Provide the [X, Y] coordinate of the cell's center where the given text is located.  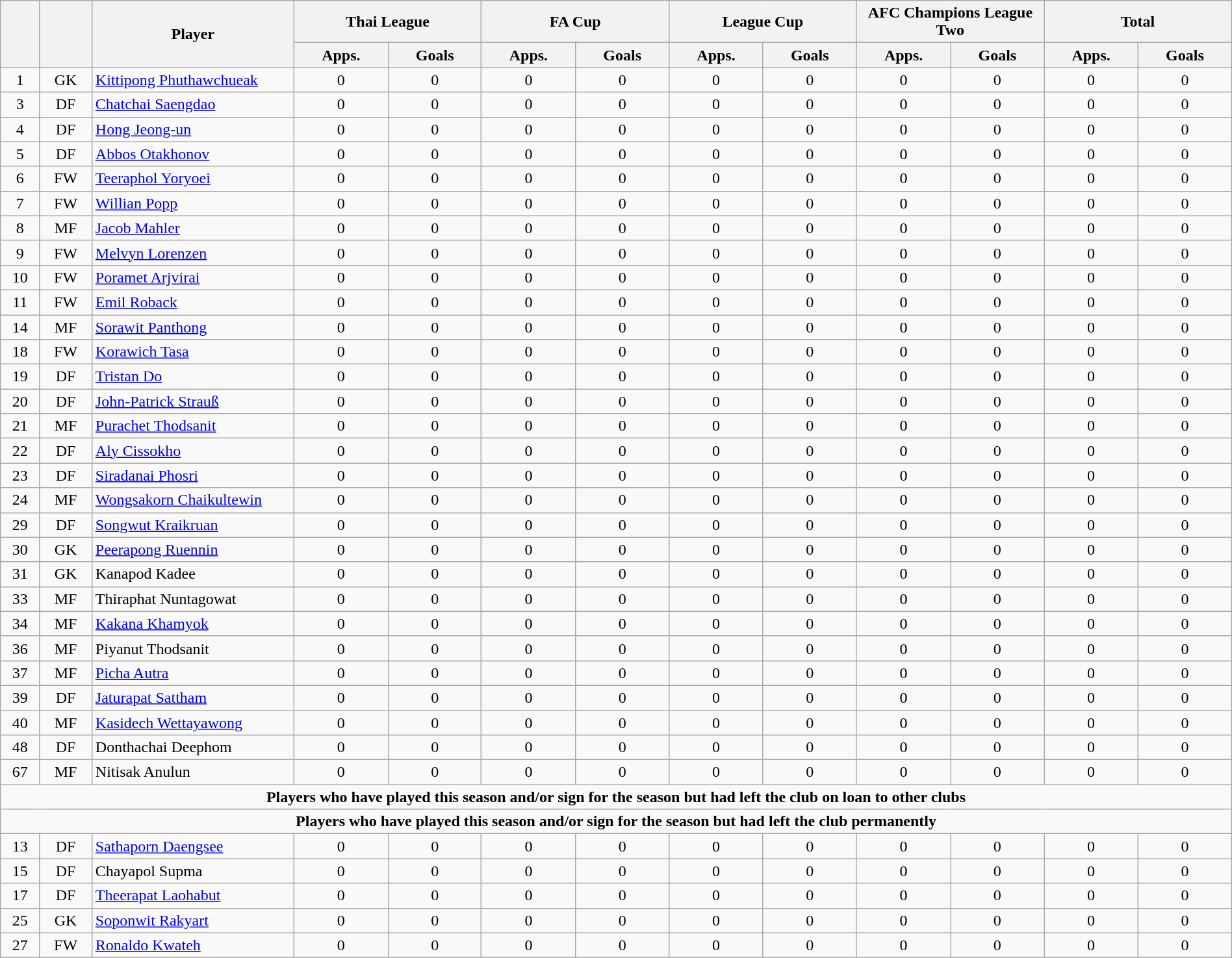
Jacob Mahler [192, 228]
4 [20, 129]
John-Patrick Strauß [192, 401]
7 [20, 203]
9 [20, 253]
AFC Champions League Two [950, 22]
Picha Autra [192, 673]
Sathaporn Daengsee [192, 846]
21 [20, 426]
Chayapol Supma [192, 871]
40 [20, 723]
Teeraphol Yoryoei [192, 179]
17 [20, 896]
Kakana Khamyok [192, 624]
30 [20, 549]
Melvyn Lorenzen [192, 253]
8 [20, 228]
Kanapod Kadee [192, 574]
Soponwit Rakyart [192, 920]
FA Cup [576, 22]
Jaturapat Sattham [192, 698]
23 [20, 475]
League Cup [763, 22]
Donthachai Deephom [192, 748]
22 [20, 451]
6 [20, 179]
Purachet Thodsanit [192, 426]
39 [20, 698]
67 [20, 772]
Peerapong Ruennin [192, 549]
Abbos Otakhonov [192, 154]
Korawich Tasa [192, 352]
Chatchai Saengdao [192, 105]
Tristan Do [192, 377]
Ronaldo Kwateh [192, 945]
Sorawit Panthong [192, 327]
18 [20, 352]
33 [20, 599]
Players who have played this season and/or sign for the season but had left the club permanently [616, 822]
Theerapat Laohabut [192, 896]
Player [192, 34]
37 [20, 673]
11 [20, 302]
Thai League [387, 22]
Aly Cissokho [192, 451]
Hong Jeong-un [192, 129]
Kasidech Wettayawong [192, 723]
34 [20, 624]
Thiraphat Nuntagowat [192, 599]
27 [20, 945]
25 [20, 920]
Willian Popp [192, 203]
Wongsakorn Chaikultewin [192, 500]
3 [20, 105]
48 [20, 748]
36 [20, 648]
Nitisak Anulun [192, 772]
Piyanut Thodsanit [192, 648]
10 [20, 277]
15 [20, 871]
24 [20, 500]
31 [20, 574]
29 [20, 525]
14 [20, 327]
19 [20, 377]
Players who have played this season and/or sign for the season but had left the club on loan to other clubs [616, 797]
13 [20, 846]
Total [1138, 22]
Songwut Kraikruan [192, 525]
1 [20, 80]
5 [20, 154]
Kittipong Phuthawchueak [192, 80]
Siradanai Phosri [192, 475]
20 [20, 401]
Poramet Arjvirai [192, 277]
Emil Roback [192, 302]
